Output the [x, y] coordinate of the center of the cell containing the given text.  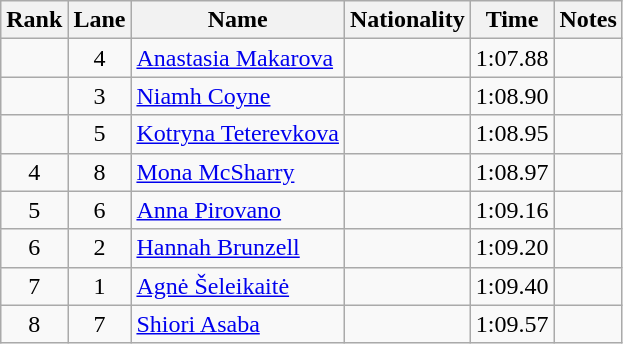
Shiori Asaba [238, 324]
1:09.57 [512, 324]
1:07.88 [512, 58]
1:08.90 [512, 96]
Name [238, 20]
2 [100, 248]
Time [512, 20]
3 [100, 96]
1:08.95 [512, 134]
Nationality [407, 20]
Rank [34, 20]
Agnė Šeleikaitė [238, 286]
Notes [588, 20]
1:09.16 [512, 210]
1 [100, 286]
Lane [100, 20]
1:08.97 [512, 172]
Kotryna Teterevkova [238, 134]
Hannah Brunzell [238, 248]
Mona McSharry [238, 172]
Niamh Coyne [238, 96]
Anastasia Makarova [238, 58]
1:09.40 [512, 286]
Anna Pirovano [238, 210]
1:09.20 [512, 248]
